Detect which cell encompasses the target text, then output its [X, Y] center coordinate. 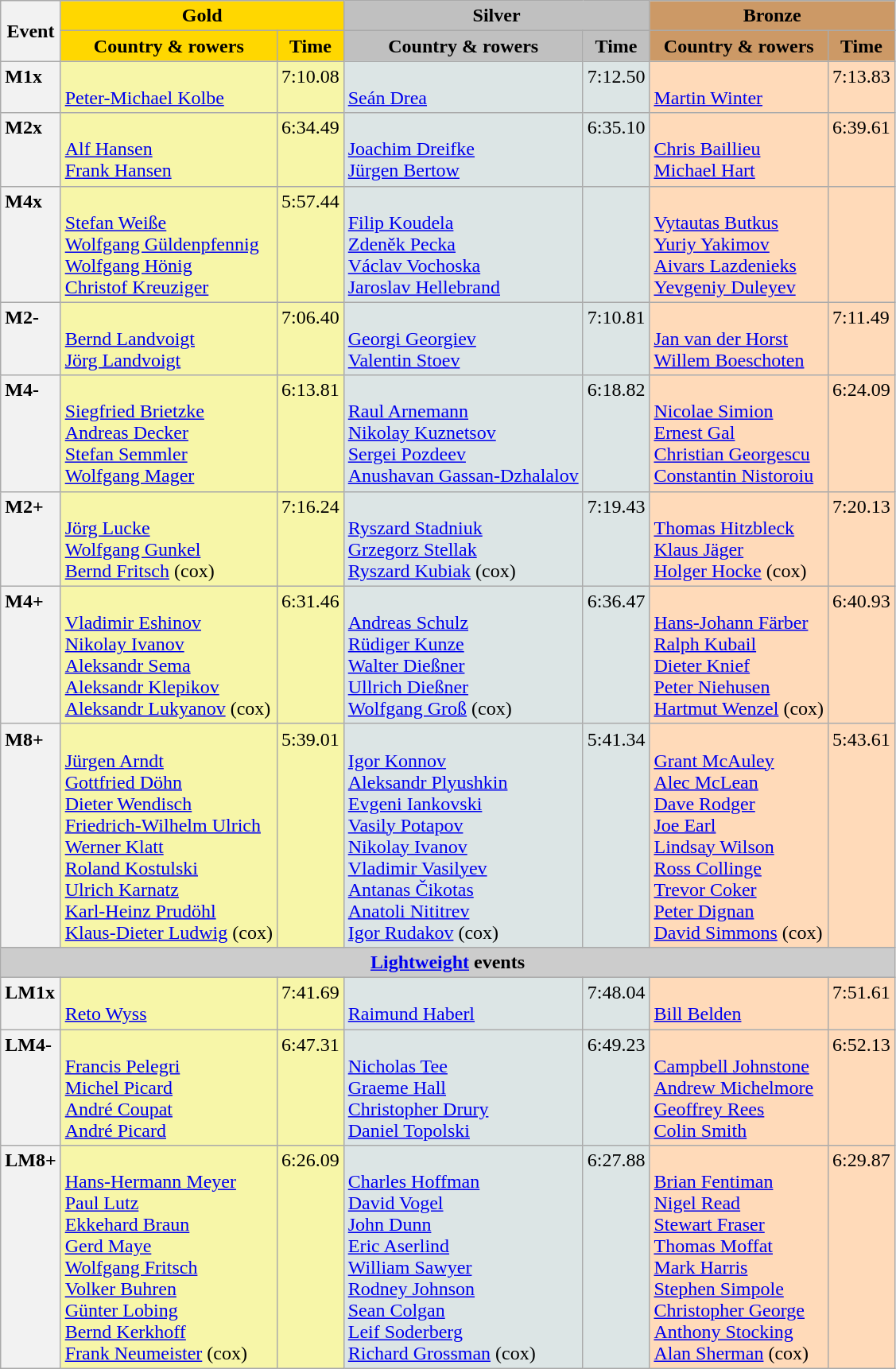
Grant McAuley Alec McLean Dave Rodger Joe Earl Lindsay Wilson Ross Collinge Trevor Coker Peter Dignan David Simmons (cox) [739, 835]
LM8+ [30, 1258]
Alf Hansen Frank Hansen [169, 149]
Thomas Hitzbleck Klaus Jäger Holger Hocke (cox) [739, 539]
6:40.93 [862, 655]
6:39.61 [862, 149]
6:29.87 [862, 1258]
6:26.09 [310, 1258]
Chris Baillieu Michael Hart [739, 149]
Andreas Schulz Rüdiger Kunze Walter Dießner Ullrich Dießner Wolfgang Groß (cox) [463, 655]
Nicholas Tee Graeme Hall Christopher Drury Daniel Topolski [463, 1087]
M4+ [30, 655]
Vladimir Eshinov Nikolay Ivanov Aleksandr Sema Aleksandr Klepikov Aleksandr Lukyanov (cox) [169, 655]
6:35.10 [616, 149]
LM4- [30, 1087]
7:48.04 [616, 1003]
7:10.08 [310, 87]
Igor Konnov Aleksandr Plyushkin Evgeni Iankovski Vasily Potapov Nikolay Ivanov Vladimir Vasilyev Antanas Čikotas Anatoli Nititrev Igor Rudakov (cox) [463, 835]
6:49.23 [616, 1087]
6:13.81 [310, 433]
Stefan Weiße Wolfgang Güldenpfennig Wolfgang Hönig Christof Kreuziger [169, 244]
7:12.50 [616, 87]
Jörg Lucke Wolfgang Gunkel Bernd Fritsch (cox) [169, 539]
7:10.81 [616, 339]
Filip Koudela Zdeněk Pecka Václav Vochoska Jaroslav Hellebrand [463, 244]
Event [30, 31]
5:43.61 [862, 835]
7:06.40 [310, 339]
Raimund Haberl [463, 1003]
7:11.49 [862, 339]
M8+ [30, 835]
7:41.69 [310, 1003]
Jan van der Horst Willem Boeschoten [739, 339]
Raul Arnemann Nikolay Kuznetsov Sergei Pozdeev Anushavan Gassan-Dzhalalov [463, 433]
6:52.13 [862, 1087]
7:20.13 [862, 539]
Silver [496, 16]
Charles Hoffman David Vogel John Dunn Eric Aserlind William Sawyer Rodney Johnson Sean Colgan Leif Soderberg Richard Grossman (cox) [463, 1258]
5:41.34 [616, 835]
7:51.61 [862, 1003]
Martin Winter [739, 87]
7:16.24 [310, 539]
Vytautas Butkus Yuriy Yakimov Aivars Lazdenieks Yevgeniy Duleyev [739, 244]
Reto Wyss [169, 1003]
6:47.31 [310, 1087]
6:34.49 [310, 149]
Bernd Landvoigt Jörg Landvoigt [169, 339]
Hans-Johann Färber Ralph Kubail Dieter Knief Peter Niehusen Hartmut Wenzel (cox) [739, 655]
LM1x [30, 1003]
Bronze [772, 16]
M4- [30, 433]
6:31.46 [310, 655]
M1x [30, 87]
Ryszard Stadniuk Grzegorz Stellak Ryszard Kubiak (cox) [463, 539]
Francis Pelegri Michel Picard André Coupat André Picard [169, 1087]
Peter-Michael Kolbe [169, 87]
Lightweight events [448, 962]
Hans-Hermann Meyer Paul Lutz Ekkehard Braun Gerd Maye Wolfgang Fritsch Volker Buhren Günter Lobing Bernd Kerkhoff Frank Neumeister (cox) [169, 1258]
M4x [30, 244]
M2+ [30, 539]
5:57.44 [310, 244]
M2x [30, 149]
Brian Fentiman Nigel Read Stewart Fraser Thomas Moffat Mark Harris Stephen Simpole Christopher George Anthony Stocking Alan Sherman (cox) [739, 1258]
Campbell Johnstone Andrew Michelmore Geoffrey Rees Colin Smith [739, 1087]
7:19.43 [616, 539]
Siegfried Brietzke Andreas Decker Stefan Semmler Wolfgang Mager [169, 433]
Nicolae Simion Ernest Gal Christian Georgescu Constantin Nistoroiu [739, 433]
6:24.09 [862, 433]
M2- [30, 339]
5:39.01 [310, 835]
Georgi Georgiev Valentin Stoev [463, 339]
Bill Belden [739, 1003]
6:27.88 [616, 1258]
Gold [202, 16]
Seán Drea [463, 87]
Joachim Dreifke Jürgen Bertow [463, 149]
7:13.83 [862, 87]
6:36.47 [616, 655]
6:18.82 [616, 433]
